Return the (x, y) coordinate for the center point of the cell that contains the specified text.  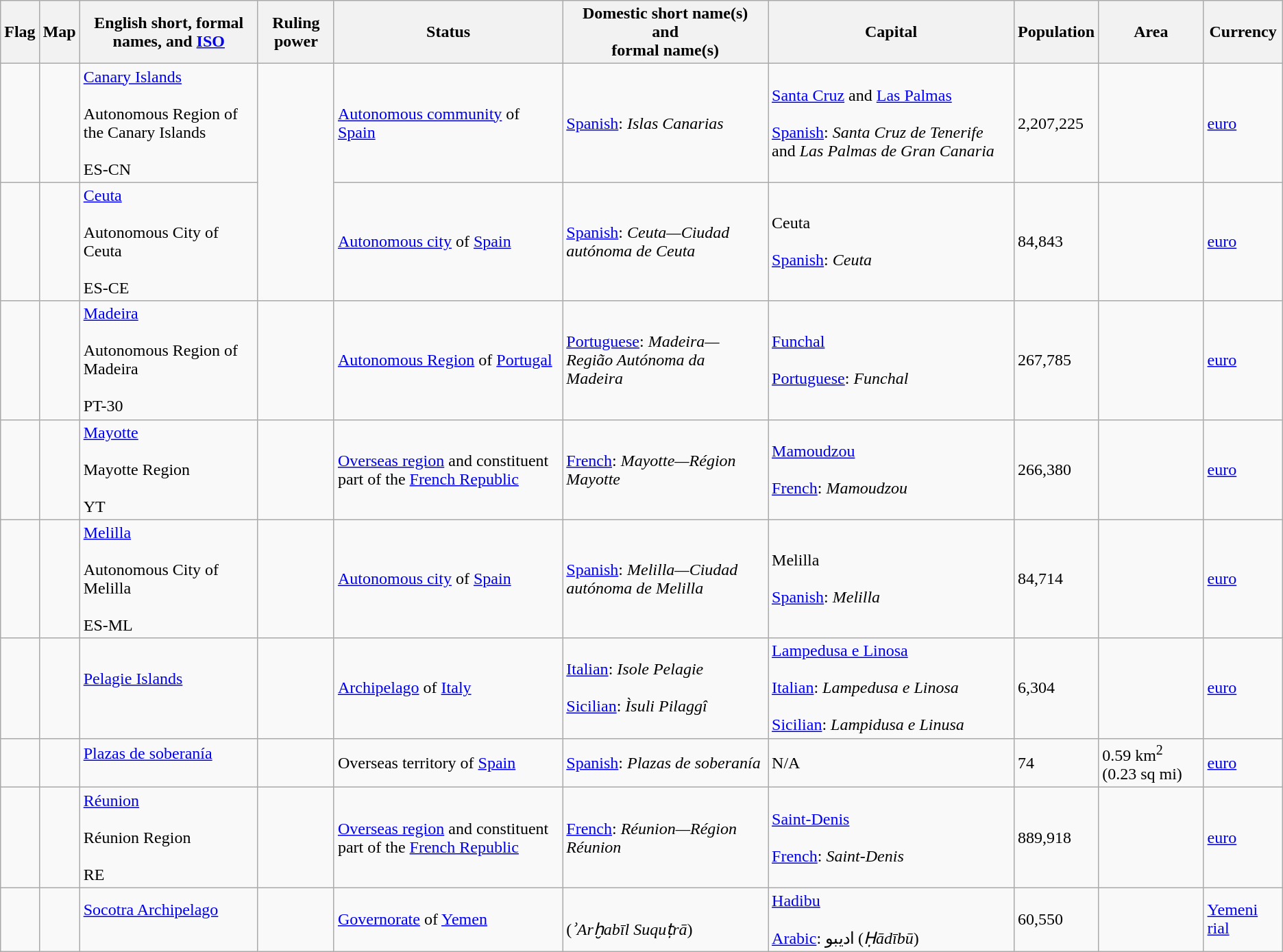
Ruling power (296, 32)
889,918 (1057, 838)
60,550 (1057, 920)
Population (1057, 32)
Lampedusa e LinosaItalian: Lampedusa e LinosaSicilian: Lampidusa e Linusa (891, 688)
Plazas de soberanía (169, 763)
84,843 (1057, 241)
0.59 km2 (0.23 sq mi) (1151, 763)
Portuguese: Madeira—Região Autónoma da Madeira (665, 361)
FunchalPortuguese: Funchal (891, 361)
MayotteMayotte RegionYT (169, 469)
Domestic short name(s)andformal name(s) (665, 32)
6,304 (1057, 688)
Currency (1243, 32)
Saint-DenisFrench: Saint-Denis (891, 838)
Flag (20, 32)
74 (1057, 763)
CeutaAutonomous City of CeutaES-CE (169, 241)
266,380 (1057, 469)
Pelagie Islands (169, 688)
MamoudzouFrench: Mamoudzou (891, 469)
English short, formal names, and ISO (169, 32)
Area (1151, 32)
Spanish: Ceuta—Ciudad autónoma de Ceuta (665, 241)
RéunionRéunion RegionRE (169, 838)
Autonomous community of Spain (448, 123)
Spanish: Plazas de soberanía (665, 763)
Canary IslandsAutonomous Region of the Canary IslandsES-CN (169, 123)
Yemeni rial (1243, 920)
MelillaAutonomous City of MelillaES-ML (169, 578)
Governorate of Yemen (448, 920)
N/A (891, 763)
267,785 (1057, 361)
MadeiraAutonomous Region of MadeiraPT-30 (169, 361)
Socotra Archipelago (169, 920)
Map (59, 32)
CeutaSpanish: Ceuta (891, 241)
84,714 (1057, 578)
Spanish: Islas Canarias (665, 123)
HadibuArabic: اديبو (Ḥādībū) (891, 920)
MelillaSpanish: Melilla (891, 578)
Overseas territory of Spain (448, 763)
Status (448, 32)
2,207,225 (1057, 123)
Autonomous Region of Portugal (448, 361)
Santa Cruz and Las PalmasSpanish: Santa Cruz de Tenerife and Las Palmas de Gran Canaria (891, 123)
Italian: Isole PelagieSicilian: Ìsuli Pilaggî (665, 688)
French: Mayotte—Région Mayotte (665, 469)
Archipelago of Italy (448, 688)
(ʾArḫabīl Suquṭrā) (665, 920)
French: Réunion—Région Réunion (665, 838)
Spanish: Melilla—Ciudad autónoma de Melilla (665, 578)
Capital (891, 32)
